From the cell containing the given text, extract its center point as [x, y] coordinate. 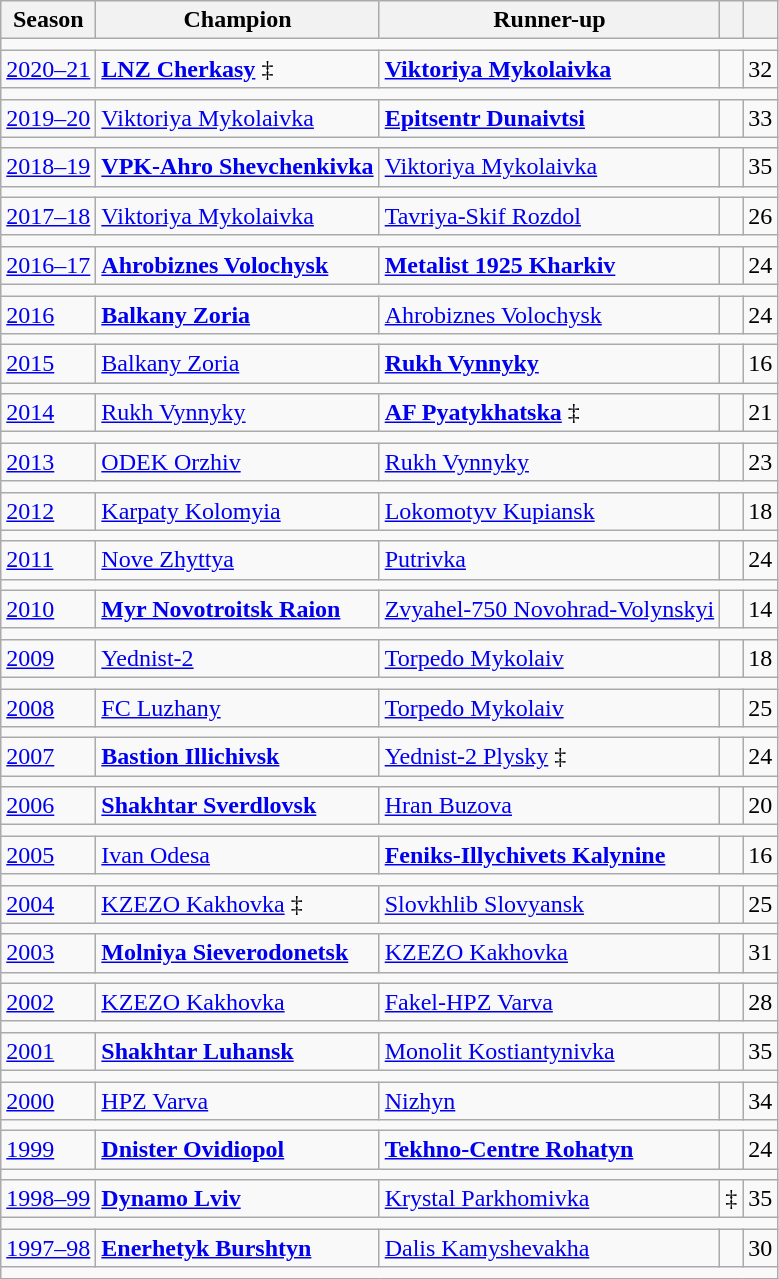
Krystal Parkhomivka [550, 1199]
2002 [48, 1002]
Monolit Kostiantynivka [550, 1051]
Enerhetyk Burshtyn [238, 1248]
31 [760, 953]
2006 [48, 806]
KZEZO Kakhovka ‡ [238, 904]
FC Luzhany [238, 707]
Zvyahel-750 Novohrad-Volynskyi [550, 609]
Metalist 1925 Kharkiv [550, 265]
21 [760, 413]
‡ [732, 1199]
Yednist-2 Plysky ‡ [550, 757]
14 [760, 609]
VPK-Ahro Shevchenkivka [238, 167]
2011 [48, 560]
2012 [48, 511]
Slovkhlib Slovyansk [550, 904]
Fakel-HPZ Varva [550, 1002]
Nove Zhyttya [238, 560]
2003 [48, 953]
2020–21 [48, 69]
Epitsentr Dunaivtsi [550, 118]
33 [760, 118]
34 [760, 1101]
Runner-up [550, 20]
Tekhno-Centre Rohatyn [550, 1150]
20 [760, 806]
2016–17 [48, 265]
1999 [48, 1150]
AF Pyatykhatska ‡ [550, 413]
Dynamo Lviv [238, 1199]
30 [760, 1248]
2000 [48, 1101]
Shakhtar Sverdlovsk [238, 806]
Ivan Odesa [238, 855]
Myr Novotroitsk Raion [238, 609]
2001 [48, 1051]
26 [760, 216]
32 [760, 69]
1997–98 [48, 1248]
2005 [48, 855]
Dalis Kamyshevakha [550, 1248]
2018–19 [48, 167]
2004 [48, 904]
1998–99 [48, 1199]
2007 [48, 757]
Nizhyn [550, 1101]
Putrivka [550, 560]
HPZ Varva [238, 1101]
2009 [48, 658]
2016 [48, 315]
Bastion Illichivsk [238, 757]
ODEK Orzhiv [238, 462]
Hran Buzova [550, 806]
Karpaty Kolomyia [238, 511]
Molniya Sieverodonetsk [238, 953]
Season [48, 20]
Dnister Ovidiopol [238, 1150]
Yednist-2 [238, 658]
2014 [48, 413]
28 [760, 1002]
2017–18 [48, 216]
Tavriya-Skif Rozdol [550, 216]
LNZ Cherkasy ‡ [238, 69]
2013 [48, 462]
2015 [48, 364]
Feniks-Illychivets Kalynine [550, 855]
2008 [48, 707]
2010 [48, 609]
Lokomotyv Kupiansk [550, 511]
Champion [238, 20]
23 [760, 462]
2019–20 [48, 118]
Shakhtar Luhansk [238, 1051]
